Find where the given text appears and provide that cell's center as (x, y) coordinate. 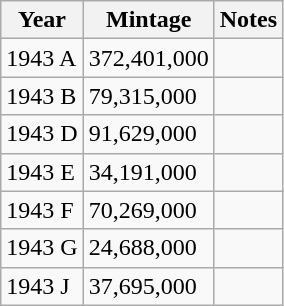
24,688,000 (148, 248)
1943 F (42, 210)
Year (42, 20)
1943 E (42, 172)
1943 B (42, 96)
79,315,000 (148, 96)
Mintage (148, 20)
1943 J (42, 286)
37,695,000 (148, 286)
1943 G (42, 248)
1943 A (42, 58)
372,401,000 (148, 58)
70,269,000 (148, 210)
91,629,000 (148, 134)
Notes (248, 20)
34,191,000 (148, 172)
1943 D (42, 134)
